Detect which cell encompasses the target text, then output its (X, Y) center coordinate. 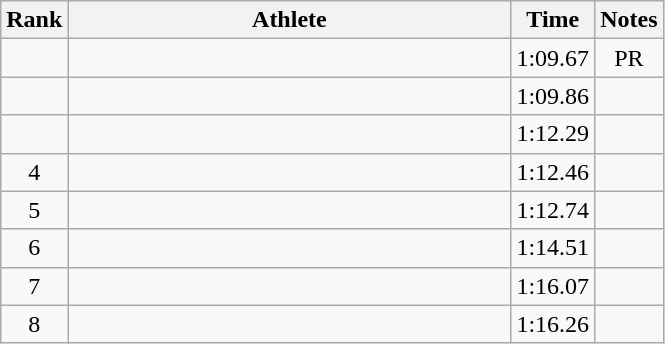
1:12.29 (553, 134)
Notes (629, 20)
1:12.46 (553, 172)
1:14.51 (553, 248)
7 (34, 286)
Time (553, 20)
Rank (34, 20)
1:09.67 (553, 58)
6 (34, 248)
1:12.74 (553, 210)
Athlete (290, 20)
8 (34, 324)
PR (629, 58)
1:09.86 (553, 96)
1:16.07 (553, 286)
5 (34, 210)
4 (34, 172)
1:16.26 (553, 324)
